Extract the (x, y) coordinate from the center of the cell holding the provided text.  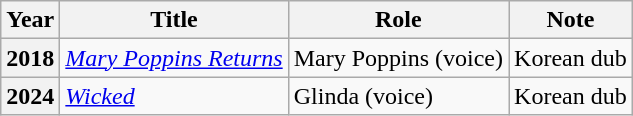
Year (30, 20)
Role (398, 20)
2018 (30, 58)
Note (571, 20)
Glinda (voice) (398, 96)
Mary Poppins (voice) (398, 58)
2024 (30, 96)
Title (174, 20)
Mary Poppins Returns (174, 58)
Wicked (174, 96)
